Extract the [x, y] coordinate from the center of the cell holding the provided text.  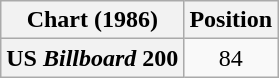
84 [231, 58]
US Billboard 200 [92, 58]
Position [231, 20]
Chart (1986) [92, 20]
